Search for the cell housing the specified text and yield its (X, Y) center coordinate. 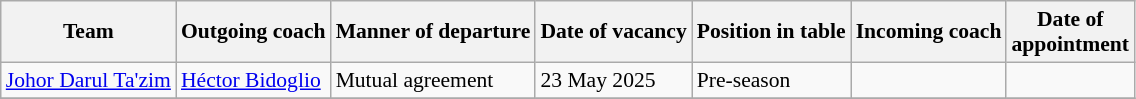
Johor Darul Ta'zim (88, 80)
23 May 2025 (613, 80)
Team (88, 32)
Manner of departure (434, 32)
Date ofappointment (1070, 32)
Incoming coach (929, 32)
Position in table (772, 32)
Pre-season (772, 80)
Héctor Bidoglio (254, 80)
Date of vacancy (613, 32)
Mutual agreement (434, 80)
Outgoing coach (254, 32)
